Locate the cell with the specified text and output its [X, Y] center coordinate. 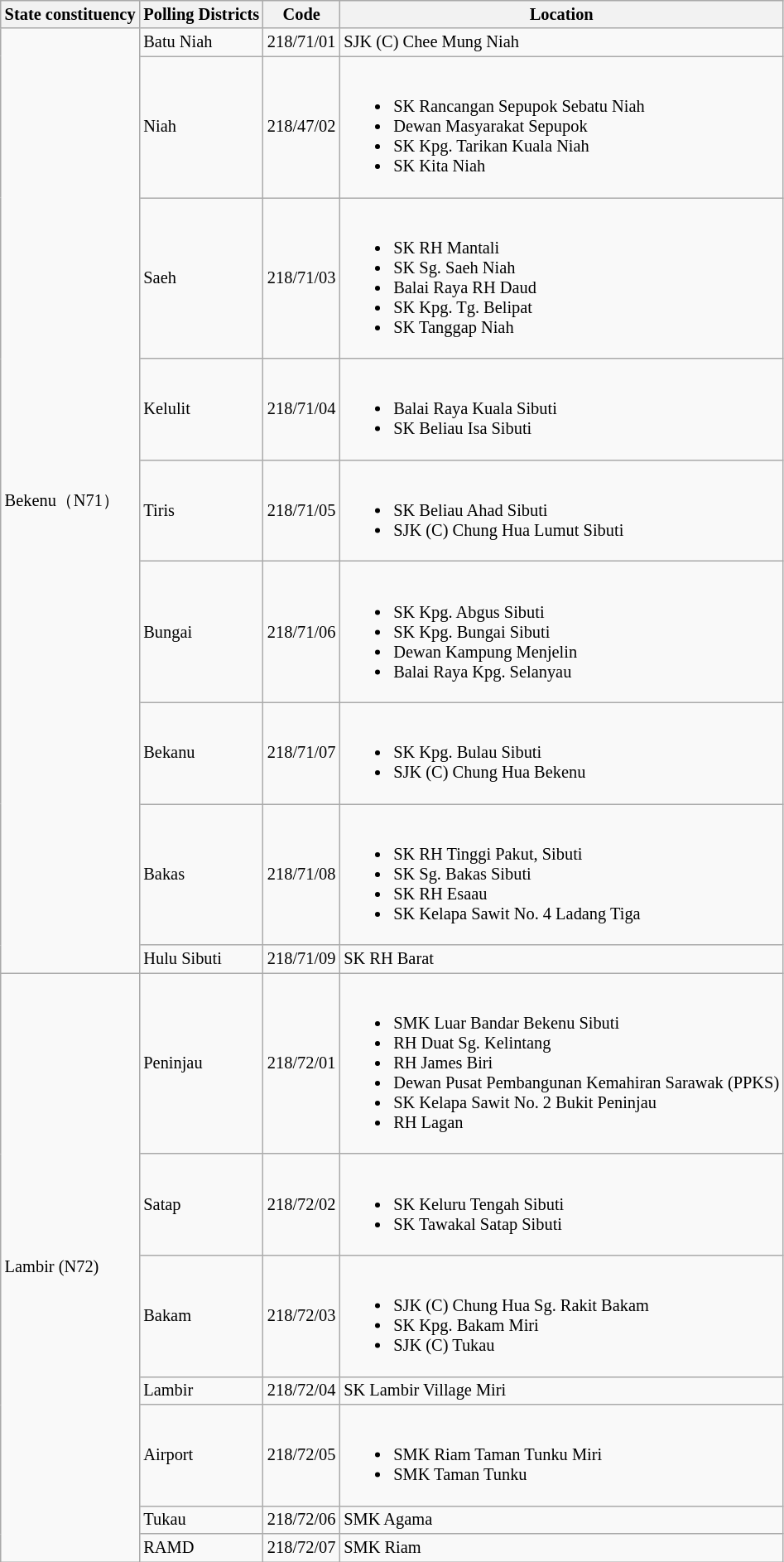
Saeh [201, 277]
Bakas [201, 874]
Peninjau [201, 1063]
Balai Raya Kuala SibutiSK Beliau Isa Sibuti [561, 409]
Bekenu（N71） [70, 500]
Lambir (N72) [70, 1267]
SMK Riam Taman Tunku MiriSMK Taman Tunku [561, 1454]
Polling Districts [201, 14]
Lambir [201, 1391]
218/72/03 [301, 1315]
Batu Niah [201, 42]
SK RH Tinggi Pakut, SibutiSK Sg. Bakas SibutiSK RH EsaauSK Kelapa Sawit No. 4 Ladang Tiga [561, 874]
SK Kpg. Bulau SibutiSJK (C) Chung Hua Bekenu [561, 753]
State constituency [70, 14]
SK RH MantaliSK Sg. Saeh NiahBalai Raya RH DaudSK Kpg. Tg. BelipatSK Tanggap Niah [561, 277]
218/71/09 [301, 959]
218/72/06 [301, 1520]
218/72/02 [301, 1204]
Code [301, 14]
RAMD [201, 1547]
Kelulit [201, 409]
Hulu Sibuti [201, 959]
SMK Agama [561, 1520]
Niah [201, 127]
Tukau [201, 1520]
Bakam [201, 1315]
Satap [201, 1204]
218/71/01 [301, 42]
SK RH Barat [561, 959]
218/71/03 [301, 277]
Bekanu [201, 753]
218/71/05 [301, 510]
218/71/07 [301, 753]
218/71/04 [301, 409]
Airport [201, 1454]
SJK (C) Chung Hua Sg. Rakit BakamSK Kpg. Bakam MiriSJK (C) Tukau [561, 1315]
SK Beliau Ahad SibutiSJK (C) Chung Hua Lumut Sibuti [561, 510]
SK Kpg. Abgus SibutiSK Kpg. Bungai SibutiDewan Kampung MenjelinBalai Raya Kpg. Selanyau [561, 631]
218/72/05 [301, 1454]
Location [561, 14]
218/71/08 [301, 874]
218/72/04 [301, 1391]
SMK Riam [561, 1547]
Bungai [201, 631]
218/47/02 [301, 127]
SK Keluru Tengah SibutiSK Tawakal Satap Sibuti [561, 1204]
218/72/01 [301, 1063]
Tiris [201, 510]
SK Rancangan Sepupok Sebatu NiahDewan Masyarakat SepupokSK Kpg. Tarikan Kuala NiahSK Kita Niah [561, 127]
218/71/06 [301, 631]
SK Lambir Village Miri [561, 1391]
218/72/07 [301, 1547]
SJK (C) Chee Mung Niah [561, 42]
